From the cell containing the given text, extract its center point as (x, y) coordinate. 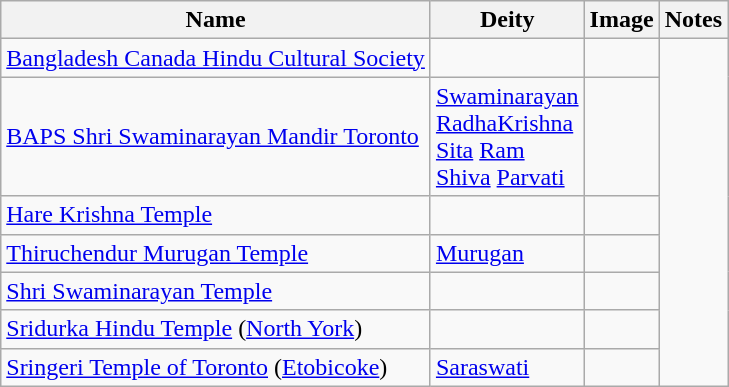
BAPS Shri Swaminarayan Mandir Toronto (216, 136)
Saraswati (507, 367)
Notes (693, 20)
Bangladesh Canada Hindu Cultural Society (216, 58)
SwaminarayanRadhaKrishnaSita RamShiva Parvati (507, 136)
Name (216, 20)
Shri Swaminarayan Temple (216, 291)
Thiruchendur Murugan Temple (216, 253)
Murugan (507, 253)
Sringeri Temple of Toronto (Etobicoke) (216, 367)
Hare Krishna Temple (216, 215)
Deity (507, 20)
Sridurka Hindu Temple (North York) (216, 329)
Image (622, 20)
